Search for the cell housing the specified text and yield its [X, Y] center coordinate. 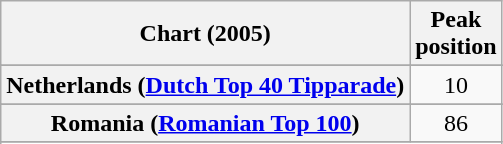
Netherlands (Dutch Top 40 Tipparade) [206, 85]
Romania (Romanian Top 100) [206, 123]
10 [456, 85]
Chart (2005) [206, 34]
86 [456, 123]
Peakposition [456, 34]
